Capture the cell that displays the provided text and extract its [X, Y] central coordinate. 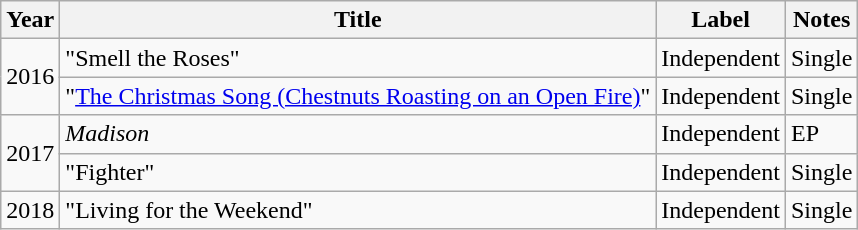
EP [821, 134]
2018 [30, 210]
Title [358, 20]
"The Christmas Song (Chestnuts Roasting on an Open Fire)" [358, 96]
Madison [358, 134]
2017 [30, 153]
"Living for the Weekend" [358, 210]
Year [30, 20]
"Smell the Roses" [358, 58]
2016 [30, 77]
Notes [821, 20]
Label [721, 20]
"Fighter" [358, 172]
